Determine the [x, y] coordinate at the center of the cell enclosing the given text.  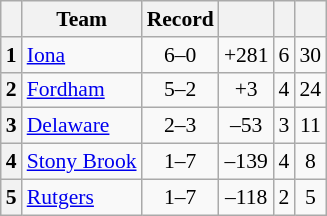
Rutgers [82, 197]
6 [284, 55]
Record [180, 19]
+281 [246, 55]
Team [82, 19]
–118 [246, 197]
24 [310, 90]
1 [12, 55]
11 [310, 126]
6–0 [180, 55]
+3 [246, 90]
8 [310, 162]
Iona [82, 55]
Delaware [82, 126]
5–2 [180, 90]
Fordham [82, 90]
2–3 [180, 126]
Stony Brook [82, 162]
–53 [246, 126]
–139 [246, 162]
30 [310, 55]
